Pinpoint the cell where the given text exists, returning its [X, Y] midpoint coordinate. 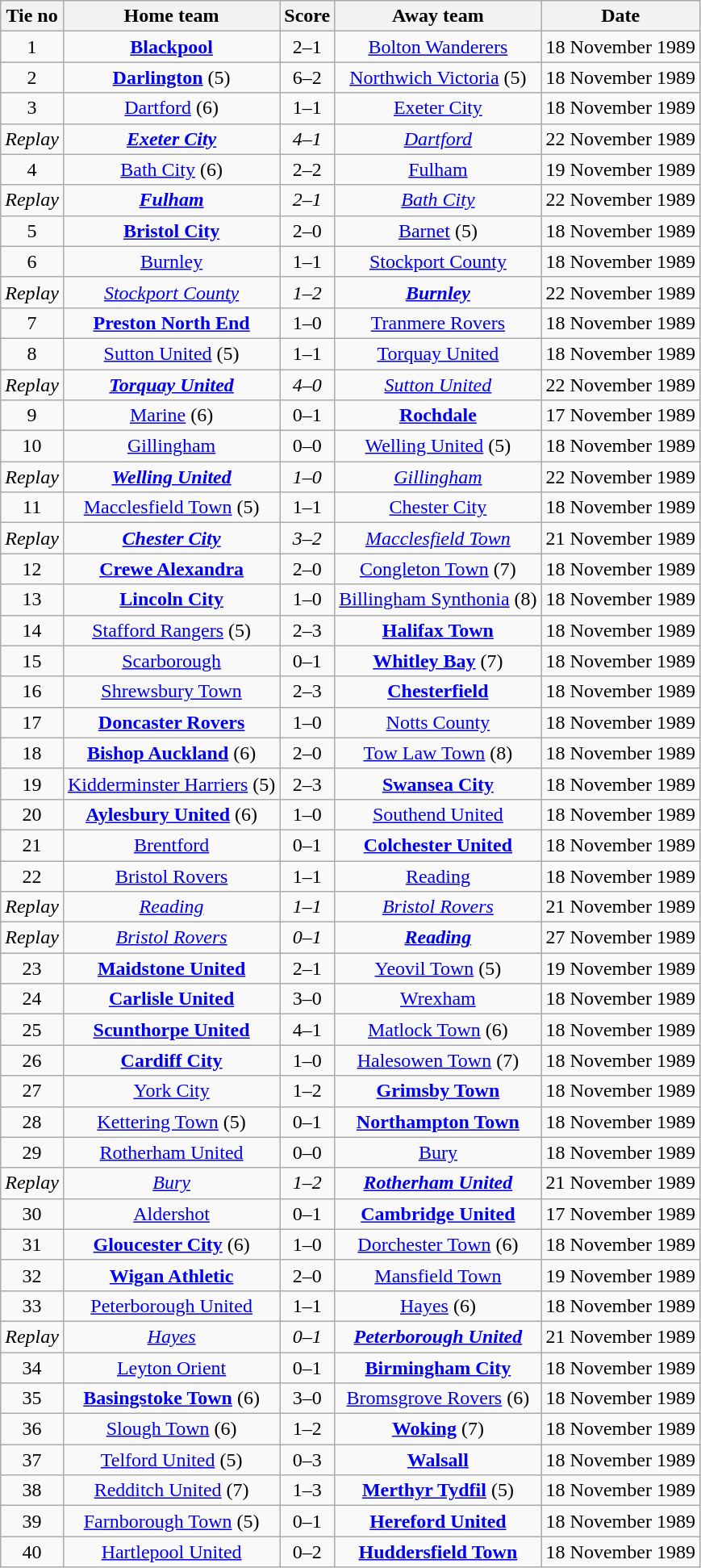
Tow Law Town (8) [438, 753]
Bath City [438, 200]
1 [32, 47]
Bath City (6) [171, 169]
4–0 [307, 385]
Tranmere Rovers [438, 323]
27 November 1989 [620, 938]
Colchester United [438, 845]
Blackpool [171, 47]
31 [32, 1244]
Birmingham City [438, 1368]
Doncaster Rovers [171, 722]
Farnborough Town (5) [171, 1521]
Chesterfield [438, 692]
Bishop Auckland (6) [171, 753]
20 [32, 814]
Sutton United [438, 385]
36 [32, 1429]
Scarborough [171, 661]
Welling United (5) [438, 446]
8 [32, 353]
Leyton Orient [171, 1368]
5 [32, 231]
Hayes [171, 1336]
Southend United [438, 814]
Notts County [438, 722]
0–2 [307, 1552]
Scunthorpe United [171, 1030]
Wrexham [438, 999]
17 [32, 722]
Merthyr Tydfil (5) [438, 1491]
13 [32, 600]
24 [32, 999]
Hereford United [438, 1521]
Kidderminster Harriers (5) [171, 784]
Walsall [438, 1460]
23 [32, 968]
Brentford [171, 845]
Welling United [171, 477]
25 [32, 1030]
Yeovil Town (5) [438, 968]
Northwich Victoria (5) [438, 77]
32 [32, 1275]
39 [32, 1521]
Marine (6) [171, 416]
Huddersfield Town [438, 1552]
Cardiff City [171, 1060]
Basingstoke Town (6) [171, 1399]
Home team [171, 16]
Halesowen Town (7) [438, 1060]
4 [32, 169]
Date [620, 16]
Redditch United (7) [171, 1491]
Barnet (5) [438, 231]
Congleton Town (7) [438, 569]
34 [32, 1368]
6–2 [307, 77]
Wigan Athletic [171, 1275]
Tie no [32, 16]
33 [32, 1306]
Bromsgrove Rovers (6) [438, 1399]
Slough Town (6) [171, 1429]
40 [32, 1552]
28 [32, 1122]
Kettering Town (5) [171, 1122]
Macclesfield Town (5) [171, 508]
Billingham Synthonia (8) [438, 600]
Away team [438, 16]
Matlock Town (6) [438, 1030]
18 [32, 753]
Darlington (5) [171, 77]
3 [32, 108]
Lincoln City [171, 600]
York City [171, 1091]
21 [32, 845]
12 [32, 569]
0–3 [307, 1460]
Grimsby Town [438, 1091]
30 [32, 1214]
Bristol City [171, 231]
2–2 [307, 169]
14 [32, 630]
Telford United (5) [171, 1460]
27 [32, 1091]
Macclesfield Town [438, 538]
Gloucester City (6) [171, 1244]
26 [32, 1060]
Aldershot [171, 1214]
Shrewsbury Town [171, 692]
7 [32, 323]
Northampton Town [438, 1122]
Crewe Alexandra [171, 569]
Whitley Bay (7) [438, 661]
37 [32, 1460]
38 [32, 1491]
11 [32, 508]
Dartford (6) [171, 108]
Preston North End [171, 323]
Hartlepool United [171, 1552]
Aylesbury United (6) [171, 814]
Cambridge United [438, 1214]
Dorchester Town (6) [438, 1244]
10 [32, 446]
2 [32, 77]
9 [32, 416]
3–2 [307, 538]
15 [32, 661]
Carlisle United [171, 999]
Mansfield Town [438, 1275]
19 [32, 784]
Rochdale [438, 416]
1–3 [307, 1491]
Sutton United (5) [171, 353]
Halifax Town [438, 630]
6 [32, 261]
16 [32, 692]
Dartford [438, 139]
Maidstone United [171, 968]
Stafford Rangers (5) [171, 630]
22 [32, 876]
Bolton Wanderers [438, 47]
Swansea City [438, 784]
Score [307, 16]
Woking (7) [438, 1429]
Hayes (6) [438, 1306]
35 [32, 1399]
29 [32, 1152]
